Capture the cell that displays the provided text and extract its [x, y] central coordinate. 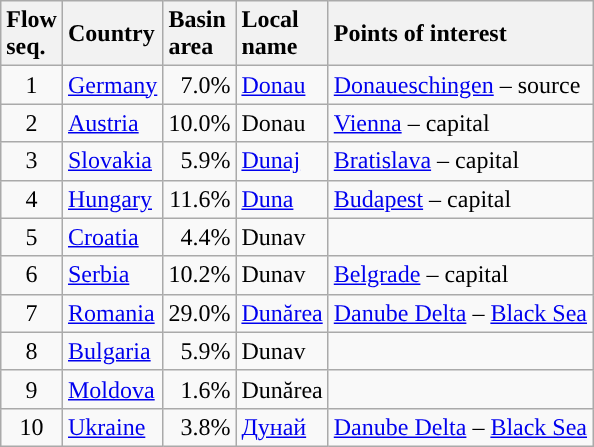
Localname [282, 34]
Dunaj [282, 161]
Basinarea [200, 34]
Country [112, 34]
1.6% [200, 389]
Points of interest [460, 34]
6 [32, 275]
7 [32, 313]
2 [32, 123]
8 [32, 351]
10 [32, 427]
Vienna – capital [460, 123]
Serbia [112, 275]
Bratislava – capital [460, 161]
Slovakia [112, 161]
Donaueschingen – source [460, 85]
Budapest – capital [460, 199]
Romania [112, 313]
4.4% [200, 237]
Moldova [112, 389]
3 [32, 161]
11.6% [200, 199]
4 [32, 199]
Germany [112, 85]
29.0% [200, 313]
3.8% [200, 427]
Дунай [282, 427]
Flowseq. [32, 34]
Austria [112, 123]
Bulgaria [112, 351]
Ukraine [112, 427]
Hungary [112, 199]
Duna [282, 199]
Belgrade – capital [460, 275]
9 [32, 389]
10.2% [200, 275]
1 [32, 85]
7.0% [200, 85]
5 [32, 237]
10.0% [200, 123]
Croatia [112, 237]
